Extract the (x, y) coordinate from the center of the cell holding the provided text.  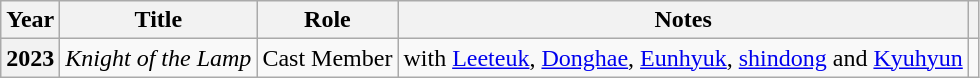
Knight of the Lamp (158, 58)
with Leeteuk, Donghae, Eunhyuk, shindong and Kyuhyun (683, 58)
2023 (30, 58)
Cast Member (328, 58)
Year (30, 20)
Title (158, 20)
Notes (683, 20)
Role (328, 20)
